Provide the (x, y) coordinate of the cell's center where the given text is located.  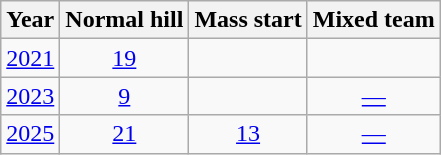
2021 (30, 58)
Mixed team (374, 20)
13 (248, 134)
9 (124, 96)
21 (124, 134)
2025 (30, 134)
Mass start (248, 20)
2023 (30, 96)
Year (30, 20)
19 (124, 58)
Normal hill (124, 20)
